From the cell containing the given text, extract its center point as [X, Y] coordinate. 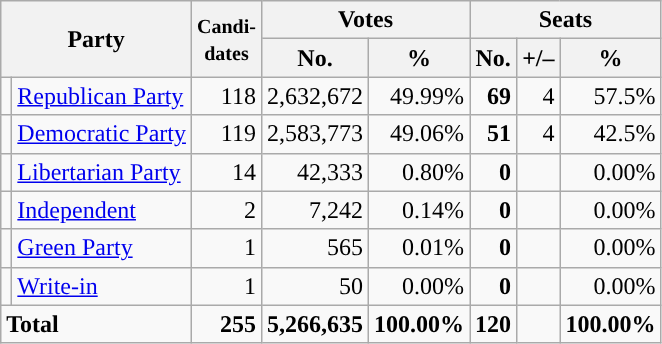
Candi-dates [226, 39]
Republican Party [102, 96]
Write-in [102, 286]
Party [96, 39]
2,632,672 [314, 96]
118 [226, 96]
565 [314, 248]
69 [494, 96]
2 [226, 210]
120 [494, 324]
50 [314, 286]
0.80% [420, 172]
Libertarian Party [102, 172]
Seats [566, 20]
Votes [365, 20]
49.06% [420, 134]
14 [226, 172]
Green Party [102, 248]
51 [494, 134]
57.5% [610, 96]
42,333 [314, 172]
Independent [102, 210]
Democratic Party [102, 134]
2,583,773 [314, 134]
Total [96, 324]
42.5% [610, 134]
255 [226, 324]
7,242 [314, 210]
0.01% [420, 248]
119 [226, 134]
+/– [538, 58]
49.99% [420, 96]
5,266,635 [314, 324]
0.14% [420, 210]
